Identify which cell holds the provided text, then report its [x, y] central coordinate. 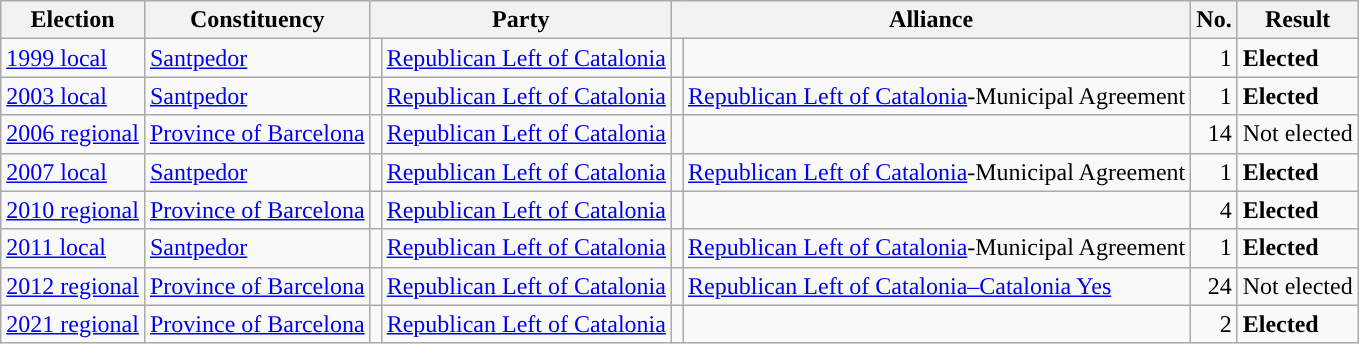
Alliance [930, 20]
2003 local [73, 96]
Republican Left of Catalonia–Catalonia Yes [937, 286]
1999 local [73, 58]
2 [1214, 324]
24 [1214, 286]
2006 regional [73, 134]
2021 regional [73, 324]
2007 local [73, 172]
14 [1214, 134]
No. [1214, 20]
Constituency [257, 20]
Election [73, 20]
Result [1298, 20]
2012 regional [73, 286]
Party [520, 20]
2010 regional [73, 210]
2011 local [73, 248]
4 [1214, 210]
